Find where the given text appears and provide that cell's center as (X, Y) coordinate. 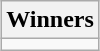
Winners (50, 20)
